For the text-containing cell, return its midpoint in [X, Y] coordinate format. 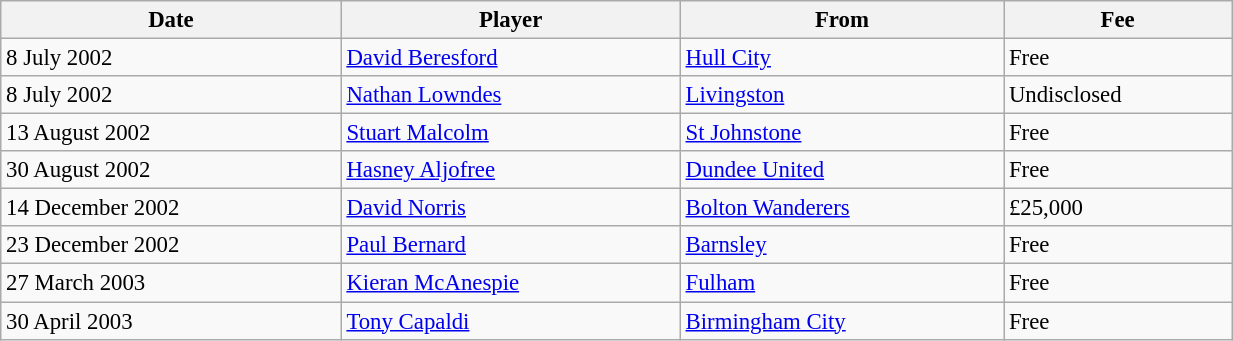
27 March 2003 [171, 283]
Fee [1118, 20]
23 December 2002 [171, 245]
Undisclosed [1118, 95]
Date [171, 20]
Stuart Malcolm [510, 133]
Kieran McAnespie [510, 283]
David Beresford [510, 58]
Bolton Wanderers [842, 208]
£25,000 [1118, 208]
Fulham [842, 283]
Barnsley [842, 245]
Hull City [842, 58]
14 December 2002 [171, 208]
Birmingham City [842, 321]
From [842, 20]
30 August 2002 [171, 170]
Dundee United [842, 170]
13 August 2002 [171, 133]
St Johnstone [842, 133]
Nathan Lowndes [510, 95]
Livingston [842, 95]
Hasney Aljofree [510, 170]
Tony Capaldi [510, 321]
Player [510, 20]
David Norris [510, 208]
Paul Bernard [510, 245]
30 April 2003 [171, 321]
